Find where the given text appears and provide that cell's center as [x, y] coordinate. 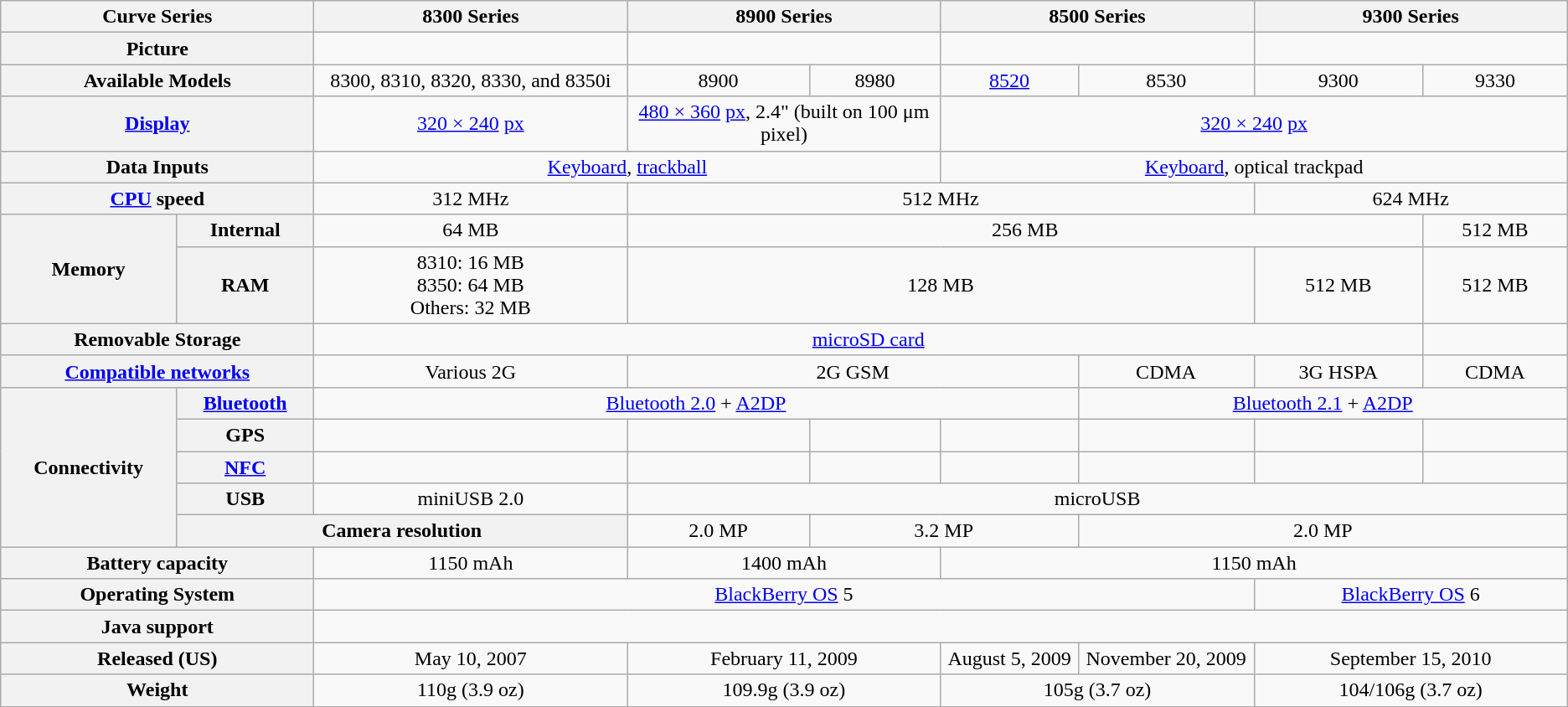
110g (3.9 oz) [471, 690]
8520 [1009, 80]
September 15, 2010 [1411, 658]
Curve Series [157, 17]
256 MB [1025, 230]
miniUSB 2.0 [471, 499]
Connectivity [89, 467]
Compatible networks [157, 371]
Camera resolution [401, 531]
Various 2G [471, 371]
BlackBerry OS 5 [784, 595]
Internal [245, 230]
9300 [1338, 80]
Keyboard, trackball [627, 167]
Memory [89, 269]
Bluetooth 2.1 + A2DP [1323, 403]
Java support [157, 627]
9330 [1496, 80]
512 MHz [941, 199]
February 11, 2009 [784, 658]
Picture [157, 49]
9300 Series [1411, 17]
Operating System [157, 595]
NFC [245, 467]
Released (US) [157, 658]
312 MHz [471, 199]
Keyboard, optical trackpad [1254, 167]
109.9g (3.9 oz) [784, 690]
64 MB [471, 230]
624 MHz [1411, 199]
CPU speed [157, 199]
May 10, 2007 [471, 658]
Battery capacity [157, 563]
Data Inputs [157, 167]
3G HSPA [1338, 371]
8500 Series [1097, 17]
BlackBerry OS 6 [1411, 595]
3.2 MP [943, 531]
105g (3.7 oz) [1097, 690]
480 × 360 px, 2.4" (built on 100 μm pixel) [784, 124]
Bluetooth 2.0 + A2DP [696, 403]
RAM [245, 285]
104/106g (3.7 oz) [1411, 690]
Removable Storage [157, 339]
November 20, 2009 [1166, 658]
Available Models [157, 80]
GPS [245, 435]
8900 [719, 80]
August 5, 2009 [1009, 658]
microSD card [869, 339]
8980 [874, 80]
Display [157, 124]
2G GSM [853, 371]
Weight [157, 690]
USB [245, 499]
8530 [1166, 80]
8300 Series [471, 17]
8310: 16 MB 8350: 64 MB Others: 32 MB [471, 285]
8300, 8310, 8320, 8330, and 8350i [471, 80]
microUSB [1097, 499]
Bluetooth [245, 403]
8900 Series [784, 17]
1400 mAh [784, 563]
128 MB [941, 285]
